Extract the (X, Y) coordinate from the center of the cell holding the provided text.  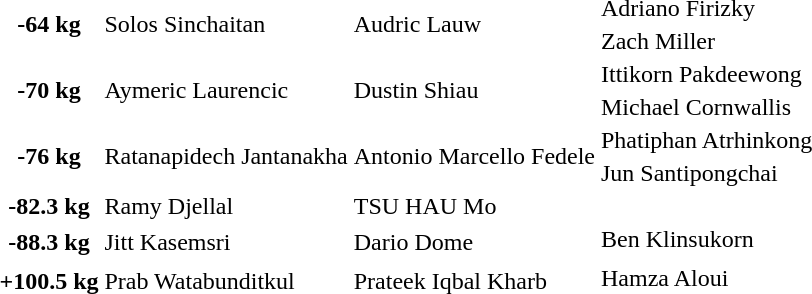
Dario Dome (474, 242)
Dustin Shiau (474, 90)
Antonio Marcello Fedele (474, 156)
TSU HAU Mo (474, 206)
Ramy Djellal (226, 206)
Ratanapidech Jantanakha (226, 156)
Aymeric Laurencic (226, 90)
Jitt Kasemsri (226, 242)
